Identify which cell holds the provided text, then report its [x, y] central coordinate. 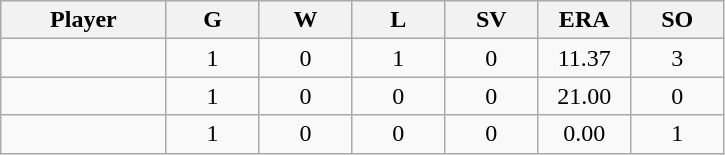
ERA [584, 20]
G [212, 20]
SO [678, 20]
21.00 [584, 96]
0.00 [584, 134]
L [398, 20]
W [306, 20]
3 [678, 58]
11.37 [584, 58]
SV [492, 20]
Player [84, 20]
